Provide the [x, y] coordinate of the cell's center where the given text is located.  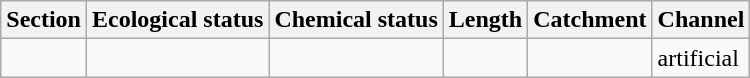
Section [44, 20]
Chemical status [356, 20]
Length [485, 20]
Catchment [590, 20]
artificial [701, 58]
Ecological status [177, 20]
Channel [701, 20]
